Extract the [X, Y] coordinate from the center of the cell holding the provided text.  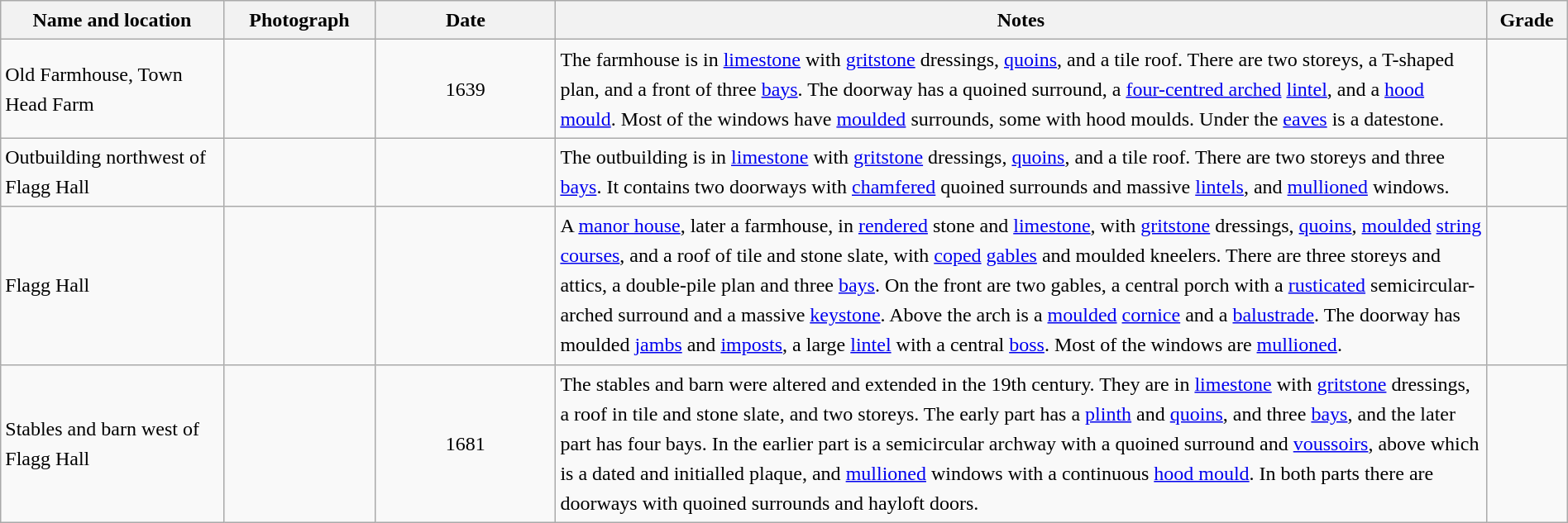
Grade [1527, 20]
Stables and barn west of Flagg Hall [112, 443]
Photograph [299, 20]
Flagg Hall [112, 286]
1639 [466, 89]
Date [466, 20]
Notes [1021, 20]
Name and location [112, 20]
Outbuilding northwest of Flagg Hall [112, 172]
Old Farmhouse, Town Head Farm [112, 89]
1681 [466, 443]
